Detect which cell encompasses the target text, then output its [x, y] center coordinate. 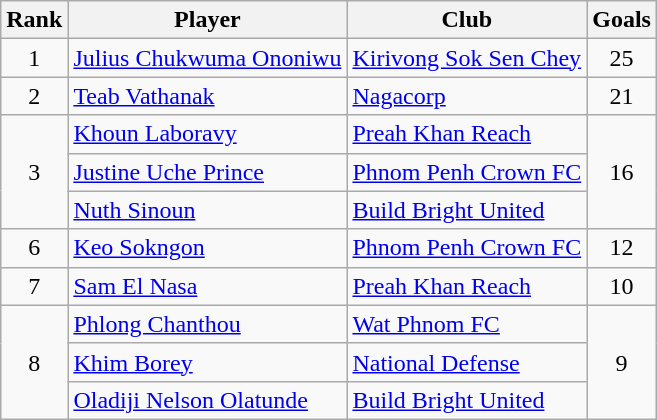
16 [622, 172]
Keo Sokngon [208, 248]
21 [622, 96]
7 [34, 286]
Wat Phnom FC [467, 324]
Club [467, 20]
10 [622, 286]
1 [34, 58]
Julius Chukwuma Ononiwu [208, 58]
Teab Vathanak [208, 96]
Justine Uche Prince [208, 172]
Oladiji Nelson Olatunde [208, 400]
Khim Borey [208, 362]
2 [34, 96]
National Defense [467, 362]
9 [622, 362]
Goals [622, 20]
3 [34, 172]
6 [34, 248]
Nagacorp [467, 96]
Kirivong Sok Sen Chey [467, 58]
Nuth Sinoun [208, 210]
12 [622, 248]
Phlong Chanthou [208, 324]
Sam El Nasa [208, 286]
Khoun Laboravy [208, 134]
8 [34, 362]
Player [208, 20]
25 [622, 58]
Rank [34, 20]
